Return the (X, Y) coordinate for the center point of the cell that contains the specified text.  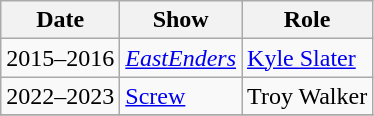
Role (308, 20)
Screw (181, 96)
Troy Walker (308, 96)
Show (181, 20)
2015–2016 (60, 58)
Kyle Slater (308, 58)
EastEnders (181, 58)
2022–2023 (60, 96)
Date (60, 20)
